Extract the [x, y] coordinate from the center of the cell holding the provided text.  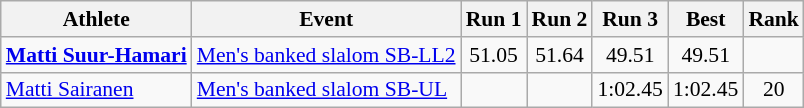
Men's banked slalom SB-UL [326, 90]
Men's banked slalom SB-LL2 [326, 55]
20 [774, 90]
Athlete [96, 19]
Matti Sairanen [96, 90]
51.05 [494, 55]
Event [326, 19]
Run 3 [630, 19]
Matti Suur-Hamari [96, 55]
Best [706, 19]
Run 1 [494, 19]
Rank [774, 19]
Run 2 [559, 19]
51.64 [559, 55]
